Search for the cell housing the specified text and yield its (X, Y) center coordinate. 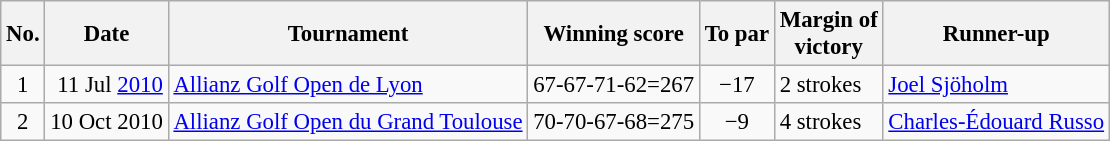
10 Oct 2010 (106, 122)
No. (23, 34)
Charles-Édouard Russo (996, 122)
Allianz Golf Open du Grand Toulouse (348, 122)
2 (23, 122)
Winning score (614, 34)
67-67-71-62=267 (614, 85)
Allianz Golf Open de Lyon (348, 85)
Date (106, 34)
Joel Sjöholm (996, 85)
Runner-up (996, 34)
70-70-67-68=275 (614, 122)
Margin ofvictory (828, 34)
−17 (736, 85)
1 (23, 85)
4 strokes (828, 122)
11 Jul 2010 (106, 85)
Tournament (348, 34)
To par (736, 34)
−9 (736, 122)
2 strokes (828, 85)
